Return [x, y] of the center of cell containing provided text 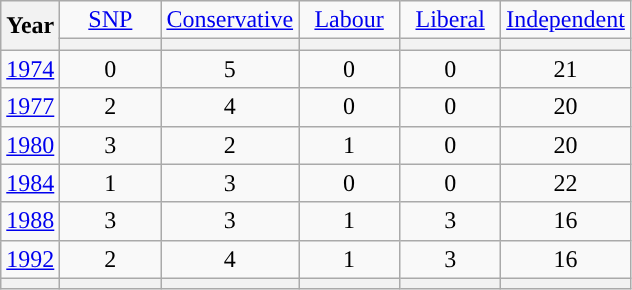
21 [566, 69]
Conservative [230, 20]
1992 [30, 259]
1984 [30, 183]
1988 [30, 221]
1980 [30, 145]
Labour [350, 20]
22 [566, 183]
1977 [30, 107]
Independent [566, 20]
5 [230, 69]
1974 [30, 69]
Year [30, 26]
SNP [110, 20]
Liberal [450, 20]
